Scan for the cell matching the given text and deliver its (X, Y) coordinate at center. 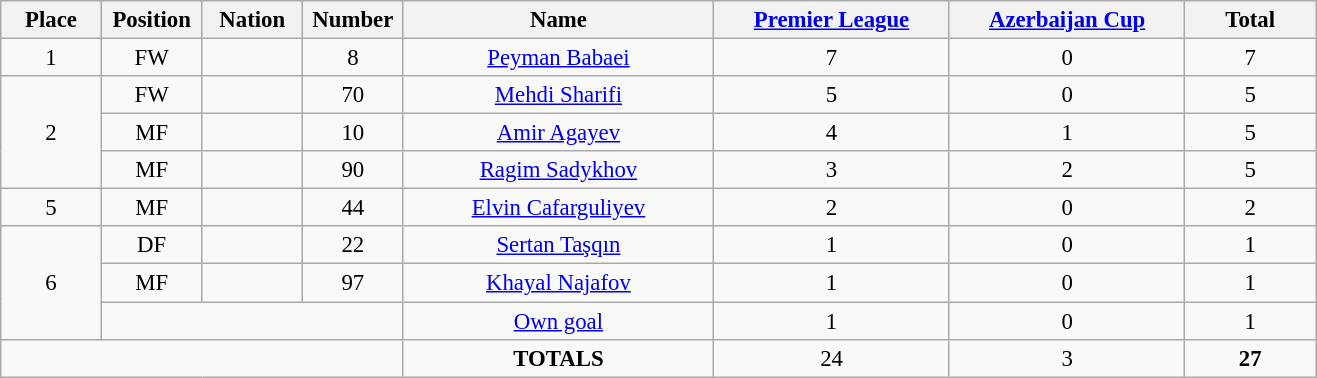
Number (354, 20)
Amir Agayev (558, 133)
Place (52, 20)
8 (354, 58)
Azerbaijan Cup (1067, 20)
TOTALS (558, 358)
Premier League (832, 20)
Name (558, 20)
Sertan Taşqın (558, 245)
10 (354, 133)
6 (52, 282)
97 (354, 283)
22 (354, 245)
Nation (252, 20)
Total (1250, 20)
DF (152, 245)
Ragim Sadykhov (558, 170)
Position (152, 20)
Own goal (558, 321)
70 (354, 95)
Elvin Cafarguliyev (558, 208)
27 (1250, 358)
Peyman Babaei (558, 58)
Mehdi Sharifi (558, 95)
90 (354, 170)
44 (354, 208)
24 (832, 358)
Khayal Najafov (558, 283)
4 (832, 133)
